Return the [x, y] coordinate for the center point of the cell that contains the specified text.  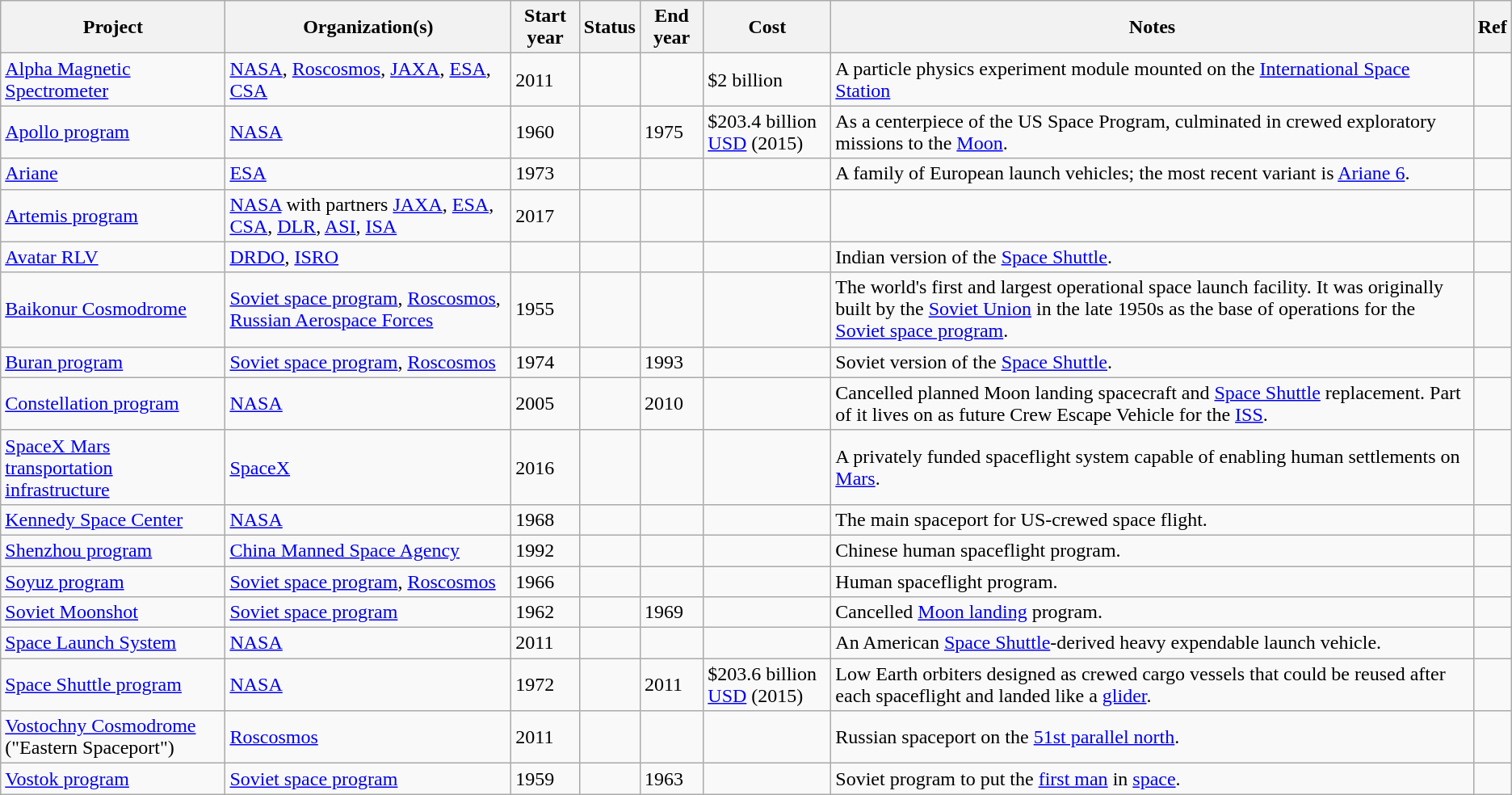
End year [671, 27]
Space Launch System [113, 643]
1974 [546, 362]
1969 [671, 612]
Shenzhou program [113, 550]
Avatar RLV [113, 257]
1966 [546, 581]
Vostochny Cosmodrome ("Eastern Spaceport") [113, 737]
Cost [767, 27]
A privately funded spaceflight system capable of enabling human settlements on Mars. [1152, 467]
Apollo program [113, 132]
2010 [671, 404]
Cancelled planned Moon landing spacecraft and Space Shuttle replacement. Part of it lives on as future Crew Escape Vehicle for the ISS. [1152, 404]
As a centerpiece of the US Space Program, culminated in crewed exploratory missions to the Moon. [1152, 132]
2017 [546, 215]
1955 [546, 309]
China Manned Space Agency [368, 550]
Project [113, 27]
2005 [546, 404]
The main spaceport for US-crewed space flight. [1152, 519]
2016 [546, 467]
1960 [546, 132]
$2 billion [767, 79]
Soviet program to put the first man in space. [1152, 779]
Alpha Magnetic Spectrometer [113, 79]
Soyuz program [113, 581]
Low Earth orbiters designed as crewed cargo vessels that could be reused after each spaceflight and landed like a glider. [1152, 685]
Chinese human spaceflight program. [1152, 550]
1973 [546, 174]
Notes [1152, 27]
Soviet version of the Space Shuttle. [1152, 362]
Status [609, 27]
An American Space Shuttle-derived heavy expendable launch vehicle. [1152, 643]
Soviet Moonshot [113, 612]
Space Shuttle program [113, 685]
$203.4 billion USD (2015) [767, 132]
Buran program [113, 362]
Artemis program [113, 215]
NASA, Roscosmos, JAXA, ESA, CSA [368, 79]
SpaceX [368, 467]
Organization(s) [368, 27]
Soviet space program, Roscosmos, Russian Aerospace Forces [368, 309]
Roscosmos [368, 737]
NASA with partners JAXA, ESA, CSA, DLR, ASI, ISA [368, 215]
DRDO, ISRO [368, 257]
1968 [546, 519]
1962 [546, 612]
Baikonur Cosmodrome [113, 309]
Human spaceflight program. [1152, 581]
Start year [546, 27]
Indian version of the Space Shuttle. [1152, 257]
1992 [546, 550]
Kennedy Space Center [113, 519]
A particle physics experiment module mounted on the International Space Station [1152, 79]
1975 [671, 132]
$203.6 billion USD (2015) [767, 685]
Ref [1493, 27]
1959 [546, 779]
Constellation program [113, 404]
SpaceX Mars transportation infrastructure [113, 467]
Cancelled Moon landing program. [1152, 612]
1972 [546, 685]
1993 [671, 362]
ESA [368, 174]
1963 [671, 779]
Russian spaceport on the 51st parallel north. [1152, 737]
Vostok program [113, 779]
Ariane [113, 174]
A family of European launch vehicles; the most recent variant is Ariane 6. [1152, 174]
